Provide the (x, y) coordinate of the cell's center where the given text is located.  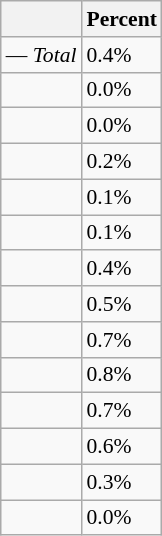
0.8% (121, 375)
— Total (42, 55)
0.2% (121, 162)
0.6% (121, 447)
0.3% (121, 482)
0.5% (121, 304)
Percent (121, 19)
